From the cell containing the given text, extract its center point as [x, y] coordinate. 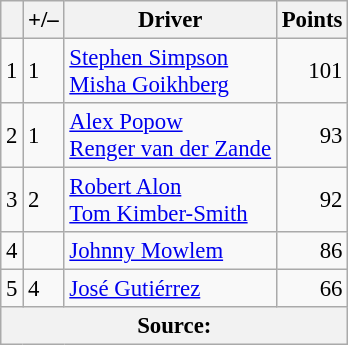
101 [312, 72]
Alex Popow Renger van der Zande [170, 136]
5 [12, 289]
Stephen Simpson Misha Goikhberg [170, 72]
86 [312, 251]
Robert Alon Tom Kimber-Smith [170, 200]
93 [312, 136]
Johnny Mowlem [170, 251]
Driver [170, 20]
+/– [44, 20]
Points [312, 20]
92 [312, 200]
3 [12, 200]
José Gutiérrez [170, 289]
66 [312, 289]
